For the text-containing cell, return its midpoint in (X, Y) coordinate format. 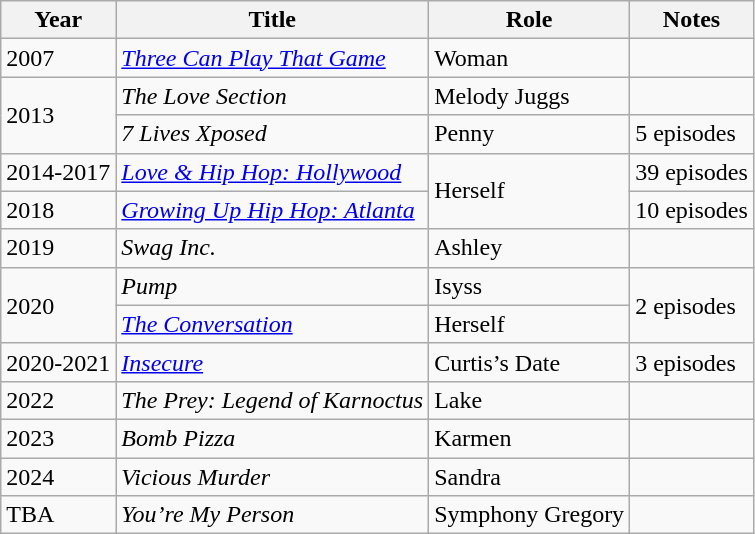
Isyss (530, 286)
Ashley (530, 248)
2013 (58, 115)
Role (530, 20)
Penny (530, 134)
2022 (58, 400)
Swag Inc. (272, 248)
2020 (58, 305)
Melody Juggs (530, 96)
39 episodes (692, 172)
5 episodes (692, 134)
Sandra (530, 477)
You’re My Person (272, 515)
Title (272, 20)
2020-2021 (58, 362)
10 episodes (692, 210)
Bomb Pizza (272, 438)
Karmen (530, 438)
2014-2017 (58, 172)
Love & Hip Hop: Hollywood (272, 172)
TBA (58, 515)
Insecure (272, 362)
2018 (58, 210)
The Conversation (272, 324)
The Love Section (272, 96)
Year (58, 20)
Symphony Gregory (530, 515)
Woman (530, 58)
2007 (58, 58)
2023 (58, 438)
Three Can Play That Game (272, 58)
Notes (692, 20)
Lake (530, 400)
7 Lives Xposed (272, 134)
Growing Up Hip Hop: Atlanta (272, 210)
The Prey: Legend of Karnoctus (272, 400)
2019 (58, 248)
Curtis’s Date (530, 362)
Pump (272, 286)
Vicious Murder (272, 477)
2 episodes (692, 305)
3 episodes (692, 362)
2024 (58, 477)
